Scan for the cell matching the given text and deliver its (x, y) coordinate at center. 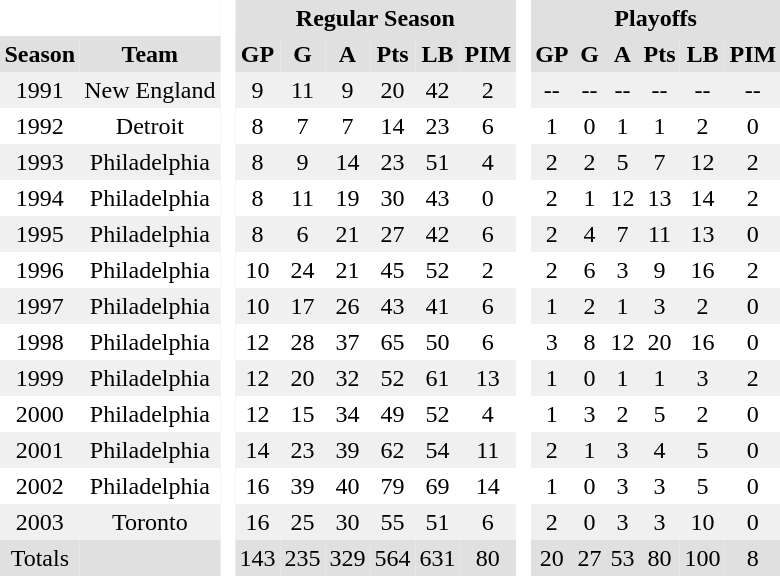
41 (438, 306)
69 (438, 486)
329 (348, 558)
40 (348, 486)
19 (348, 198)
2001 (40, 450)
54 (438, 450)
24 (302, 270)
1996 (40, 270)
1995 (40, 234)
Totals (40, 558)
49 (392, 414)
564 (392, 558)
2000 (40, 414)
1992 (40, 126)
53 (622, 558)
28 (302, 342)
100 (702, 558)
New England (150, 90)
61 (438, 378)
62 (392, 450)
15 (302, 414)
34 (348, 414)
25 (302, 522)
Team (150, 54)
1999 (40, 378)
79 (392, 486)
37 (348, 342)
Season (40, 54)
1991 (40, 90)
50 (438, 342)
2002 (40, 486)
631 (438, 558)
1997 (40, 306)
Detroit (150, 126)
2003 (40, 522)
17 (302, 306)
143 (258, 558)
65 (392, 342)
Toronto (150, 522)
32 (348, 378)
PIM (488, 54)
45 (392, 270)
26 (348, 306)
55 (392, 522)
1998 (40, 342)
235 (302, 558)
1993 (40, 162)
1994 (40, 198)
Regular Season (376, 18)
